Extract the [X, Y] coordinate from the center of the cell holding the provided text.  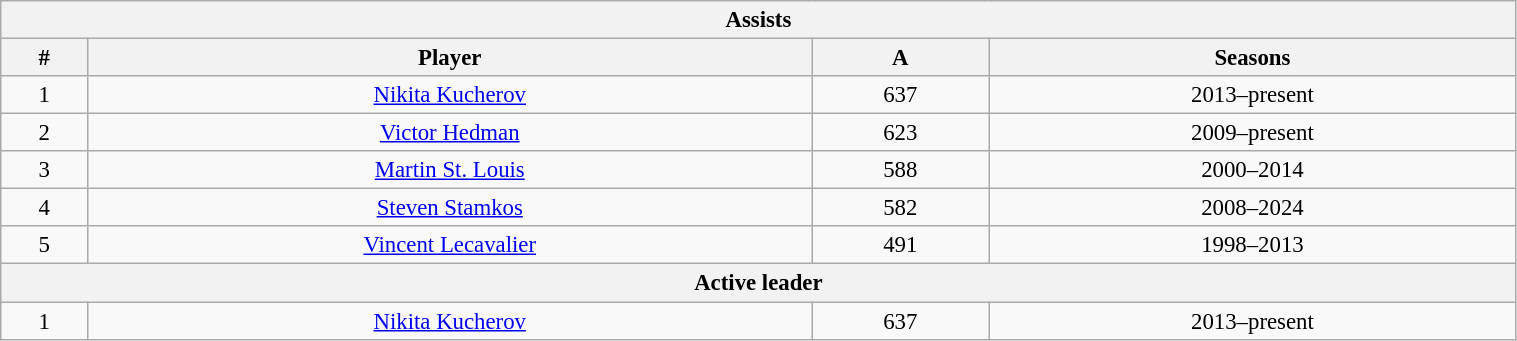
588 [900, 170]
491 [900, 245]
# [44, 58]
5 [44, 245]
Victor Hedman [450, 133]
Assists [758, 20]
3 [44, 170]
2009–present [1252, 133]
A [900, 58]
Steven Stamkos [450, 208]
Player [450, 58]
Martin St. Louis [450, 170]
Seasons [1252, 58]
2000–2014 [1252, 170]
623 [900, 133]
1998–2013 [1252, 245]
582 [900, 208]
Active leader [758, 283]
4 [44, 208]
2008–2024 [1252, 208]
Vincent Lecavalier [450, 245]
2 [44, 133]
